Extract the [x, y] coordinate from the center of the cell holding the provided text.  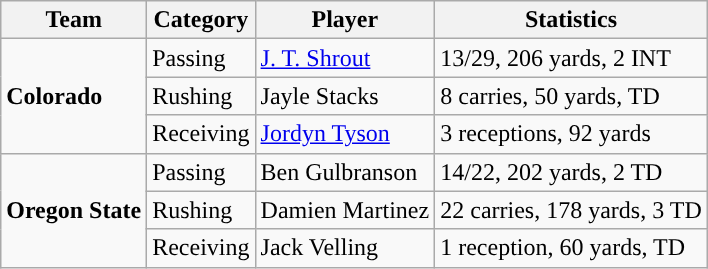
Jack Velling [345, 248]
Ben Gulbranson [345, 172]
22 carries, 178 yards, 3 TD [572, 210]
Statistics [572, 20]
Oregon State [74, 210]
Jordyn Tyson [345, 134]
3 receptions, 92 yards [572, 134]
Damien Martinez [345, 210]
1 reception, 60 yards, TD [572, 248]
13/29, 206 yards, 2 INT [572, 58]
8 carries, 50 yards, TD [572, 96]
J. T. Shrout [345, 58]
Team [74, 20]
14/22, 202 yards, 2 TD [572, 172]
Category [201, 20]
Colorado [74, 96]
Player [345, 20]
Jayle Stacks [345, 96]
